Scan for the cell matching the given text and deliver its [x, y] coordinate at center. 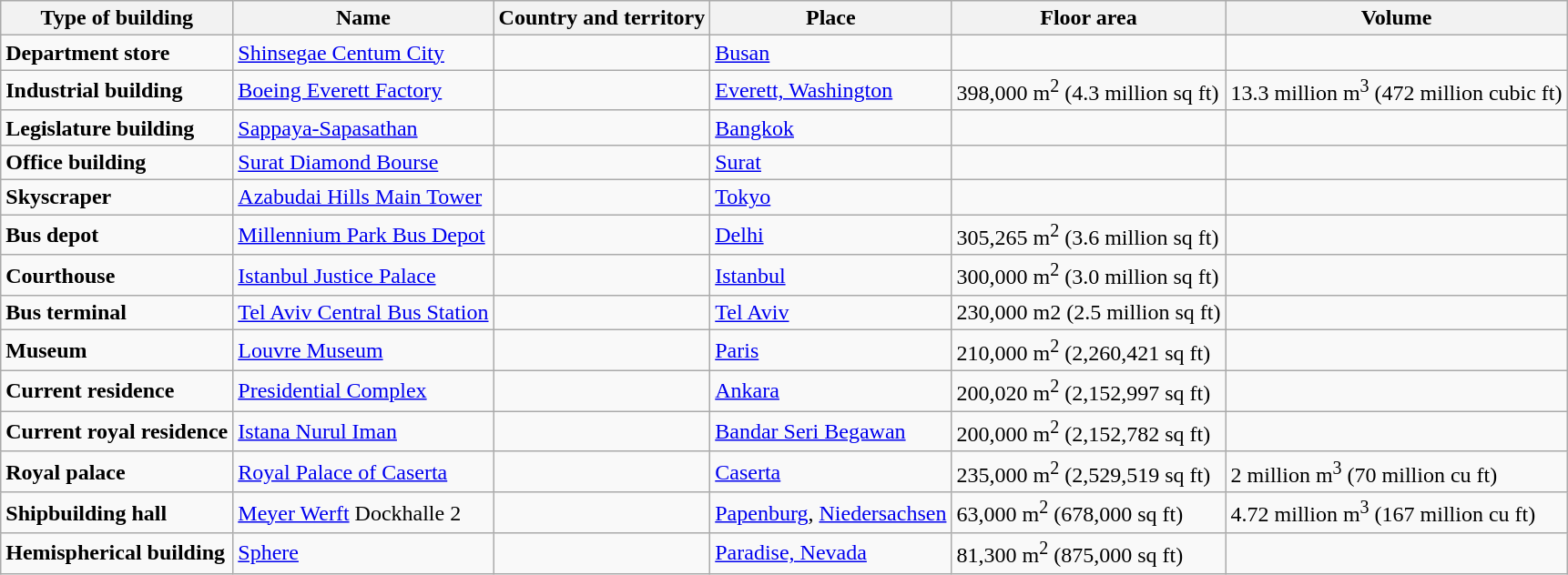
Office building [117, 162]
200,020 m2 (2,152,997 sq ft) [1089, 391]
Bangkok [830, 127]
Legislature building [117, 127]
Bus depot [117, 235]
235,000 m2 (2,529,519 sq ft) [1089, 471]
Type of building [117, 18]
Museum [117, 351]
Current residence [117, 391]
305,265 m2 (3.6 million sq ft) [1089, 235]
4.72 million m3 (167 million cu ft) [1397, 513]
Delhi [830, 235]
Millennium Park Bus Depot [363, 235]
13.3 million m3 (472 million cubic ft) [1397, 91]
Shinsegae Centum City [363, 53]
Department store [117, 53]
Istana Nurul Iman [363, 431]
300,000 m2 (3.0 million sq ft) [1089, 275]
Volume [1397, 18]
Surat [830, 162]
Royal palace [117, 471]
Boeing Everett Factory [363, 91]
Tel Aviv [830, 313]
Royal Palace of Caserta [363, 471]
63,000 m2 (678,000 sq ft) [1089, 513]
81,300 m2 (875,000 sq ft) [1089, 553]
Azabudai Hills Main Tower [363, 197]
Paris [830, 351]
Papenburg, Niedersachsen [830, 513]
Shipbuilding hall [117, 513]
Paradise, Nevada [830, 553]
Tel Aviv Central Bus Station [363, 313]
230,000 m2 (2.5 million sq ft) [1089, 313]
2 million m3 (70 million cu ft) [1397, 471]
210,000 m2 (2,260,421 sq ft) [1089, 351]
398,000 m2 (4.3 million sq ft) [1089, 91]
Bus terminal [117, 313]
Surat Diamond Bourse [363, 162]
Sphere [363, 553]
200,000 m2 (2,152,782 sq ft) [1089, 431]
Meyer Werft Dockhalle 2 [363, 513]
Current royal residence [117, 431]
Hemispherical building [117, 553]
Presidential Complex [363, 391]
Tokyo [830, 197]
Courthouse [117, 275]
Bandar Seri Begawan [830, 431]
Sappaya-Sapasathan [363, 127]
Ankara [830, 391]
Skyscraper [117, 197]
Industrial building [117, 91]
Louvre Museum [363, 351]
Place [830, 18]
Istanbul Justice Palace [363, 275]
Floor area [1089, 18]
Country and territory [602, 18]
Istanbul [830, 275]
Name [363, 18]
Caserta [830, 471]
Everett, Washington [830, 91]
Busan [830, 53]
